Extract the (x, y) coordinate from the center of the cell holding the provided text.  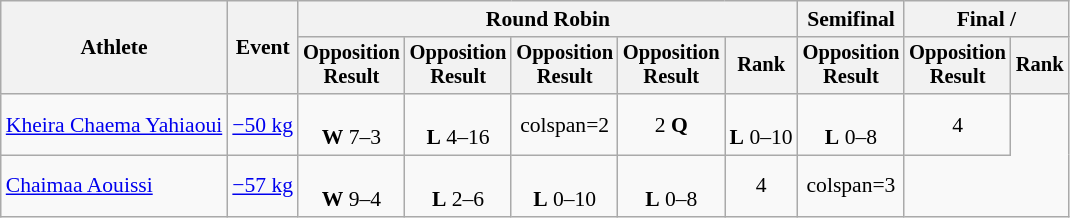
L 2–6 (458, 186)
Athlete (114, 48)
Round Robin (548, 19)
colspan=3 (852, 186)
W 7–3 (352, 124)
W 9–4 (352, 186)
L 4–16 (458, 124)
Chaimaa Aouissi (114, 186)
Final / (986, 19)
Semifinal (852, 19)
−57 kg (262, 186)
Kheira Chaema Yahiaoui (114, 124)
Event (262, 48)
−50 kg (262, 124)
colspan=2 (564, 124)
2 Q (672, 124)
